Return the (x, y) coordinate for the center point of the cell that contains the specified text.  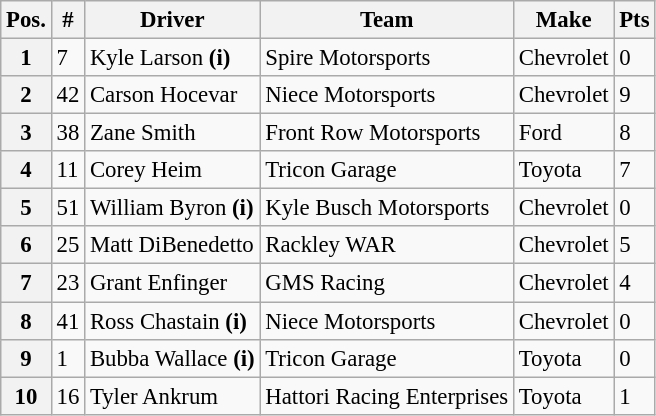
Corey Heim (172, 170)
Driver (172, 20)
Team (387, 20)
16 (68, 396)
Kyle Larson (i) (172, 58)
25 (68, 245)
11 (68, 170)
Pos. (26, 20)
Tyler Ankrum (172, 396)
Carson Hocevar (172, 95)
10 (26, 396)
41 (68, 321)
Make (563, 20)
Bubba Wallace (i) (172, 358)
Front Row Motorsports (387, 133)
# (68, 20)
51 (68, 208)
2 (26, 95)
Pts (634, 20)
Kyle Busch Motorsports (387, 208)
William Byron (i) (172, 208)
Grant Enfinger (172, 283)
Hattori Racing Enterprises (387, 396)
23 (68, 283)
GMS Racing (387, 283)
42 (68, 95)
Ford (563, 133)
6 (26, 245)
Matt DiBenedetto (172, 245)
38 (68, 133)
Ross Chastain (i) (172, 321)
Rackley WAR (387, 245)
3 (26, 133)
Zane Smith (172, 133)
Spire Motorsports (387, 58)
